Return the (X, Y) coordinate for the center point of the cell that contains the specified text.  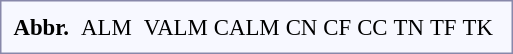
TF (443, 27)
CC (372, 27)
VALM (176, 27)
CN (302, 27)
CALM (246, 27)
ALM (107, 27)
Abbr. (42, 27)
TK (478, 27)
CF (338, 27)
TN (408, 27)
